From the cell containing the given text, extract its center point as [x, y] coordinate. 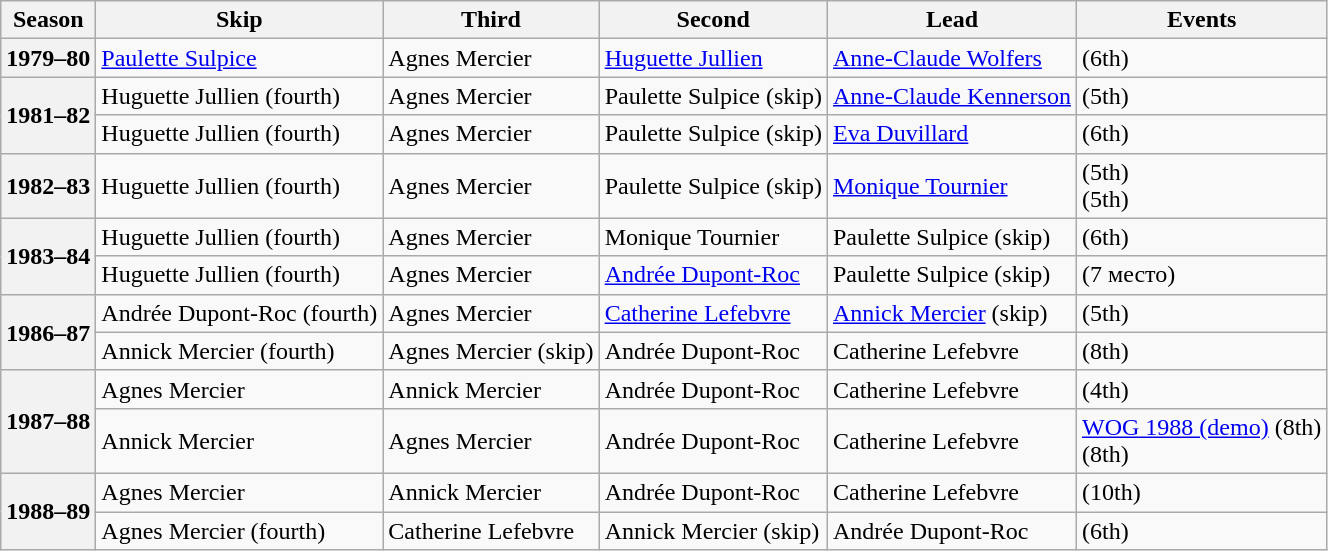
Agnes Mercier (fourth) [240, 531]
Anne-Claude Kennerson [952, 96]
Huguette Jullien [713, 58]
Season [48, 20]
1988–89 [48, 511]
Eva Duvillard [952, 134]
WOG 1988 (demo) (8th) (8th) [1201, 440]
1987–88 [48, 422]
1986–87 [48, 332]
Second [713, 20]
1983–84 [48, 256]
1979–80 [48, 58]
Skip [240, 20]
(4th) [1201, 389]
(8th) [1201, 351]
1981–82 [48, 115]
(5th) (5th) [1201, 186]
Paulette Sulpice [240, 58]
(7 место) [1201, 275]
Lead [952, 20]
Third [491, 20]
Andrée Dupont-Roc (fourth) [240, 313]
(10th) [1201, 492]
Agnes Mercier (skip) [491, 351]
Events [1201, 20]
Anne-Claude Wolfers [952, 58]
Annick Mercier (fourth) [240, 351]
1982–83 [48, 186]
